Extract the [x, y] coordinate from the center of the cell holding the provided text.  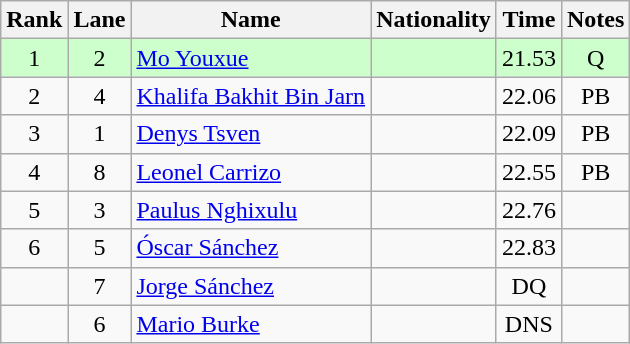
Time [528, 20]
DNS [528, 324]
Mo Youxue [251, 58]
Denys Tsven [251, 134]
Mario Burke [251, 324]
22.83 [528, 248]
Name [251, 20]
Leonel Carrizo [251, 172]
Lane [100, 20]
Rank [34, 20]
Q [595, 58]
DQ [528, 286]
Notes [595, 20]
21.53 [528, 58]
Jorge Sánchez [251, 286]
Nationality [434, 20]
Paulus Nghixulu [251, 210]
Khalifa Bakhit Bin Jarn [251, 96]
22.06 [528, 96]
8 [100, 172]
7 [100, 286]
22.76 [528, 210]
22.09 [528, 134]
22.55 [528, 172]
Óscar Sánchez [251, 248]
